Return [X, Y] of the center of cell containing provided text 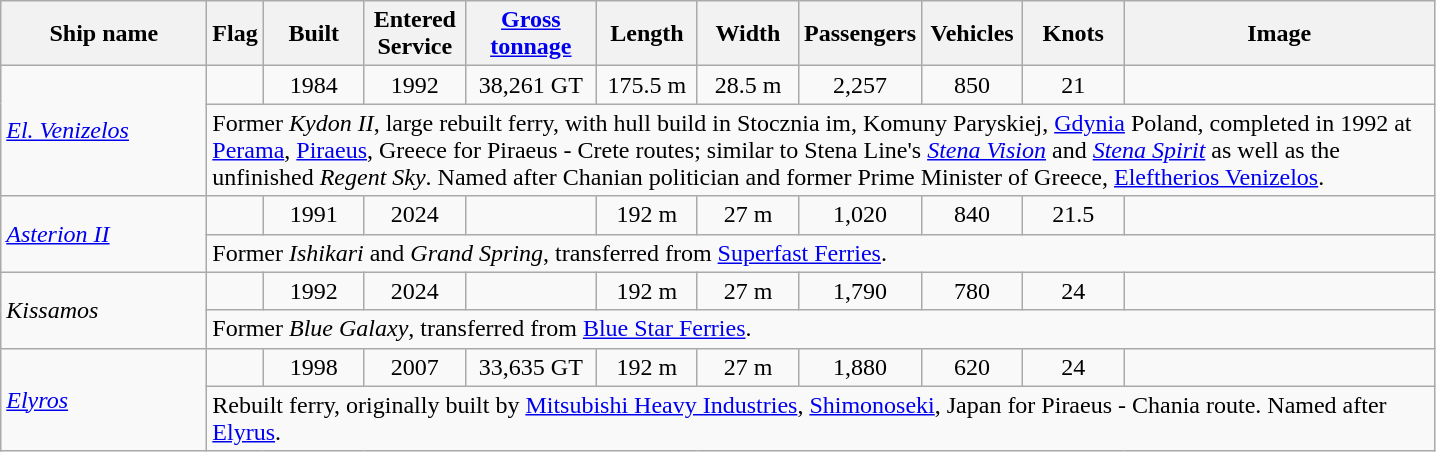
Entered Service [414, 34]
Built [314, 34]
Elyros [104, 400]
2,257 [860, 85]
Vehicles [972, 34]
780 [972, 291]
Kissamos [104, 310]
1991 [314, 215]
175.5 m [646, 85]
850 [972, 85]
El. Venizelos [104, 131]
Knots [1074, 34]
Rebuilt ferry, originally built by Mitsubishi Heavy Industries, Shimonoseki, Japan for Piraeus - Chania route. Named after Elyrus. [821, 418]
33,635 GT [530, 367]
Ship name [104, 34]
Gross tonnage [530, 34]
Passengers [860, 34]
Width [748, 34]
1,020 [860, 215]
21.5 [1074, 215]
1,880 [860, 367]
21 [1074, 85]
Former Ishikari and Grand Spring, transferred from Superfast Ferries. [821, 253]
Former Blue Galaxy, transferred from Blue Star Ferries. [821, 329]
1,790 [860, 291]
2007 [414, 367]
Asterion II [104, 234]
Image [1280, 34]
1984 [314, 85]
1998 [314, 367]
28.5 m [748, 85]
Flag [235, 34]
840 [972, 215]
620 [972, 367]
Length [646, 34]
38,261 GT [530, 85]
